Search for the cell housing the specified text and yield its [x, y] center coordinate. 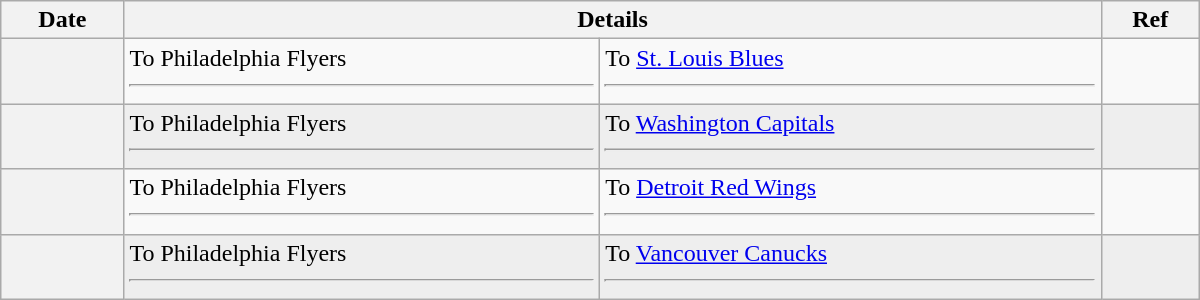
Date [62, 20]
To St. Louis Blues [850, 72]
Details [612, 20]
To Washington Capitals [850, 136]
To Detroit Red Wings [850, 202]
To Vancouver Canucks [850, 266]
Ref [1150, 20]
